Locate the cell with the specified text and output its [x, y] center coordinate. 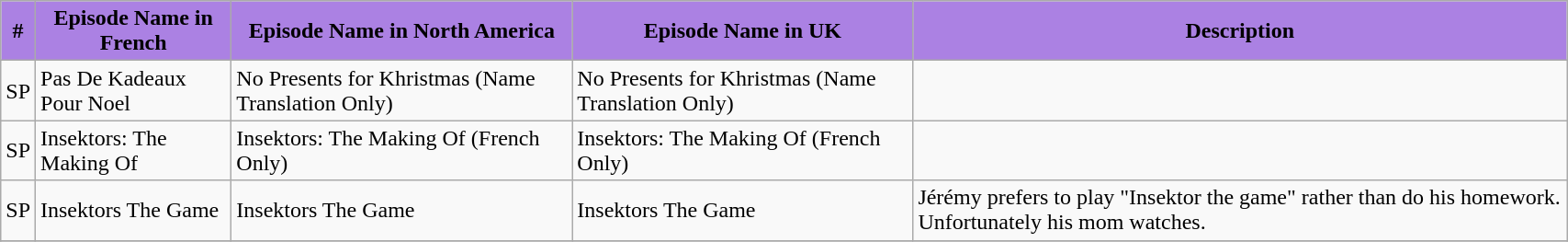
Pas De Kadeaux Pour Noel [134, 90]
Episode Name in North America [402, 31]
Jérémy prefers to play "Insektor the game" rather than do his homework. Unfortunately his mom watches. [1240, 210]
Episode Name in French [134, 31]
Episode Name in UK [742, 31]
Description [1240, 31]
Insektors: The Making Of [134, 151]
# [18, 31]
